For the text-containing cell, return its midpoint in (x, y) coordinate format. 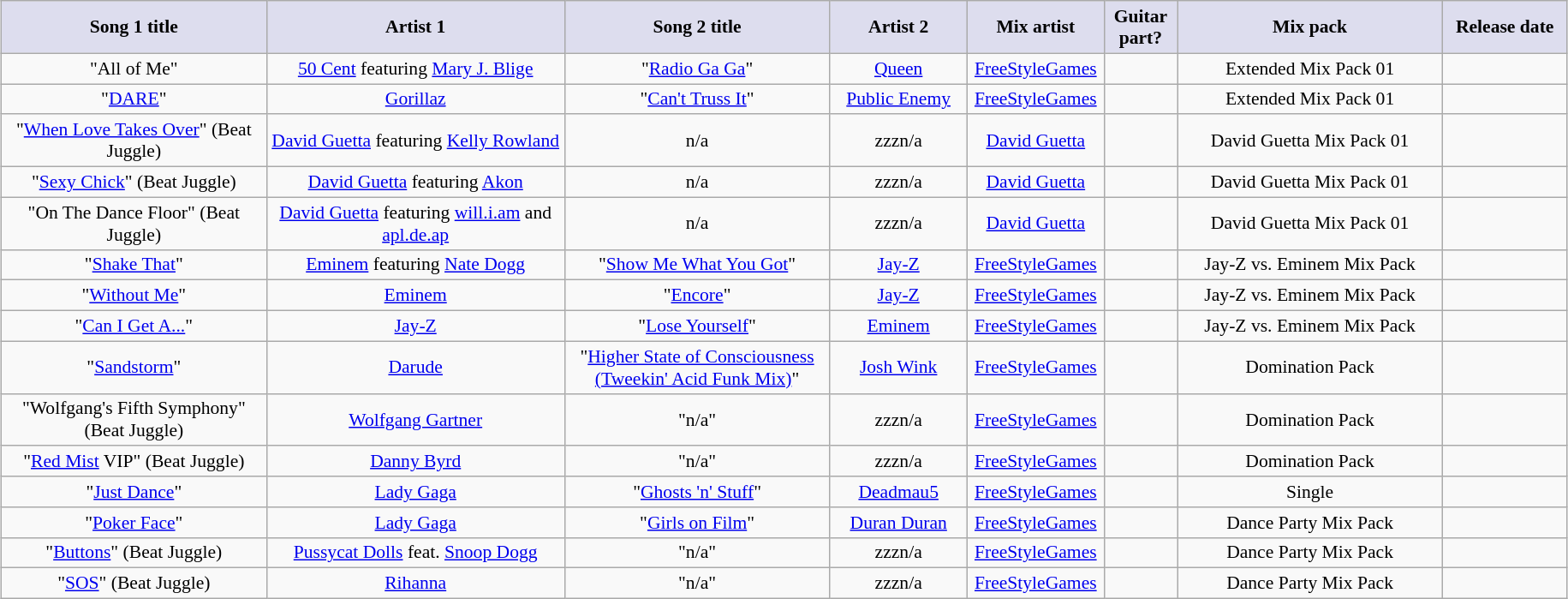
David Guetta featuring will.i.am and apl.de.ap (415, 223)
Darude (415, 367)
"Encore" (697, 296)
"Poker Face" (134, 522)
"Sandstorm" (134, 367)
"Higher State of Consciousness (Tweekin' Acid Funk Mix)" (697, 367)
David Guetta featuring Kelly Rowland (415, 141)
Artist 2 (898, 27)
Public Enemy (898, 99)
50 Cent featuring Mary J. Blige (415, 69)
"Just Dance" (134, 492)
"SOS" (Beat Juggle) (134, 584)
"On The Dance Floor" (Beat Juggle) (134, 223)
"Buttons" (Beat Juggle) (134, 553)
"Shake That" (134, 265)
"DARE" (134, 99)
"Ghosts 'n' Stuff" (697, 492)
"Show Me What You Got" (697, 265)
Pussycat Dolls feat. Snoop Dogg (415, 553)
"Lose Yourself" (697, 326)
Song 1 title (134, 27)
Eminem featuring Nate Dogg (415, 265)
Release date (1505, 27)
David Guetta featuring Akon (415, 182)
Mix artist (1035, 27)
Song 2 title (697, 27)
"Sexy Chick" (Beat Juggle) (134, 182)
"Girls on Film" (697, 522)
Gorillaz (415, 99)
"Red Mist VIP" (Beat Juggle) (134, 461)
Single (1309, 492)
Josh Wink (898, 367)
Deadmau5 (898, 492)
Rihanna (415, 584)
Guitar part? (1141, 27)
Duran Duran (898, 522)
Wolfgang Gartner (415, 420)
"Can I Get A..." (134, 326)
"When Love Takes Over" (Beat Juggle) (134, 141)
"Radio Ga Ga" (697, 69)
"Wolfgang's Fifth Symphony" (Beat Juggle) (134, 420)
Mix pack (1309, 27)
"Can't Truss It" (697, 99)
Artist 1 (415, 27)
"All of Me" (134, 69)
Danny Byrd (415, 461)
"Without Me" (134, 296)
Queen (898, 69)
